Capture the cell that displays the provided text and extract its (x, y) central coordinate. 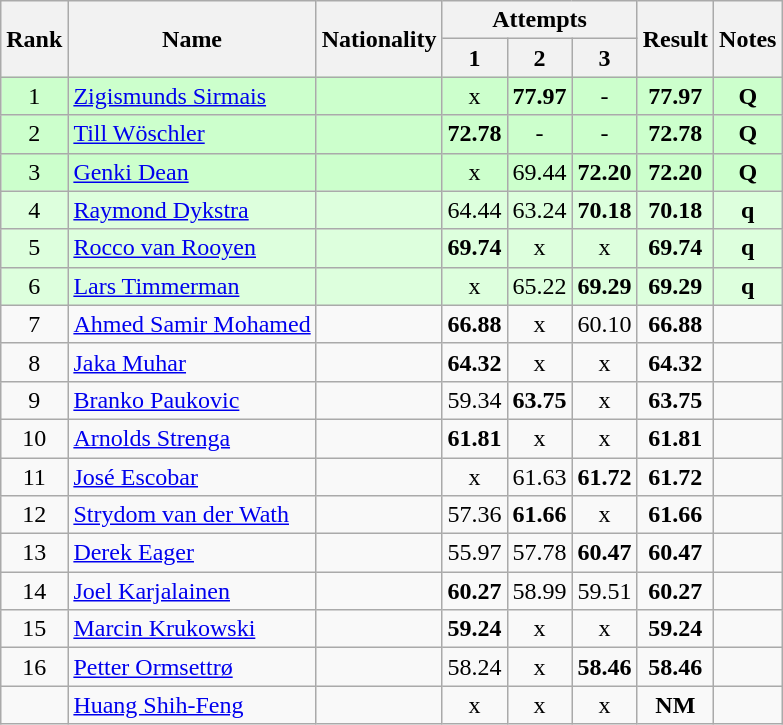
59.51 (604, 591)
58.24 (474, 667)
65.22 (540, 286)
Derek Eager (192, 553)
Joel Karjalainen (192, 591)
7 (34, 324)
15 (34, 629)
Name (192, 39)
13 (34, 553)
José Escobar (192, 477)
55.97 (474, 553)
8 (34, 362)
Ahmed Samir Mohamed (192, 324)
Huang Shih-Feng (192, 705)
Raymond Dykstra (192, 210)
Genki Dean (192, 172)
Till Wöschler (192, 134)
57.36 (474, 515)
61.63 (540, 477)
16 (34, 667)
Rank (34, 39)
NM (675, 705)
Attempts (540, 20)
10 (34, 438)
64.44 (474, 210)
4 (34, 210)
60.10 (604, 324)
9 (34, 400)
Marcin Krukowski (192, 629)
58.99 (540, 591)
Notes (748, 39)
69.44 (540, 172)
Petter Ormsettrø (192, 667)
57.78 (540, 553)
Zigismunds Sirmais (192, 96)
Jaka Muhar (192, 362)
11 (34, 477)
Strydom van der Wath (192, 515)
Rocco van Rooyen (192, 248)
6 (34, 286)
12 (34, 515)
Branko Paukovic (192, 400)
63.24 (540, 210)
14 (34, 591)
Nationality (379, 39)
Lars Timmerman (192, 286)
Arnolds Strenga (192, 438)
Result (675, 39)
59.34 (474, 400)
5 (34, 248)
